Find where the given text appears and provide that cell's center as (X, Y) coordinate. 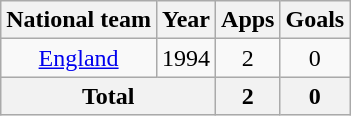
1994 (186, 58)
England (79, 58)
National team (79, 20)
Apps (248, 20)
Goals (315, 20)
Total (108, 96)
Year (186, 20)
